Extract the (X, Y) coordinate from the center of the cell holding the provided text.  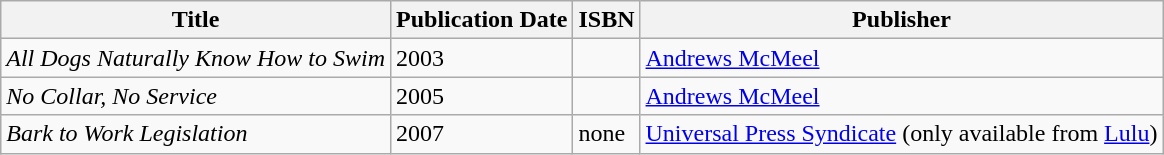
ISBN (606, 20)
No Collar, No Service (196, 96)
2003 (482, 58)
2005 (482, 96)
All Dogs Naturally Know How to Swim (196, 58)
Title (196, 20)
Publication Date (482, 20)
Universal Press Syndicate (only available from Lulu) (902, 134)
Bark to Work Legislation (196, 134)
none (606, 134)
2007 (482, 134)
Publisher (902, 20)
